Locate the cell with the specified text and output its [x, y] center coordinate. 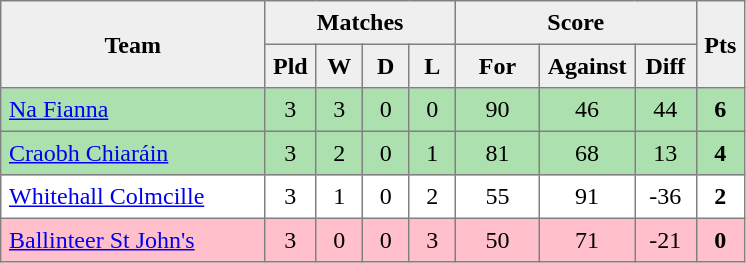
Pld [290, 66]
Score [576, 23]
4 [720, 153]
Diff [666, 66]
6 [720, 110]
55 [497, 197]
Pts [720, 44]
Ballinteer St John's [133, 240]
44 [666, 110]
46 [586, 110]
Against [586, 66]
Team [133, 44]
90 [497, 110]
L [432, 66]
For [497, 66]
13 [666, 153]
81 [497, 153]
91 [586, 197]
50 [497, 240]
68 [586, 153]
Matches [360, 23]
71 [586, 240]
Na Fianna [133, 110]
Whitehall Colmcille [133, 197]
W [339, 66]
Craobh Chiaráin [133, 153]
-36 [666, 197]
D [385, 66]
-21 [666, 240]
